Capture the cell that displays the provided text and extract its [x, y] central coordinate. 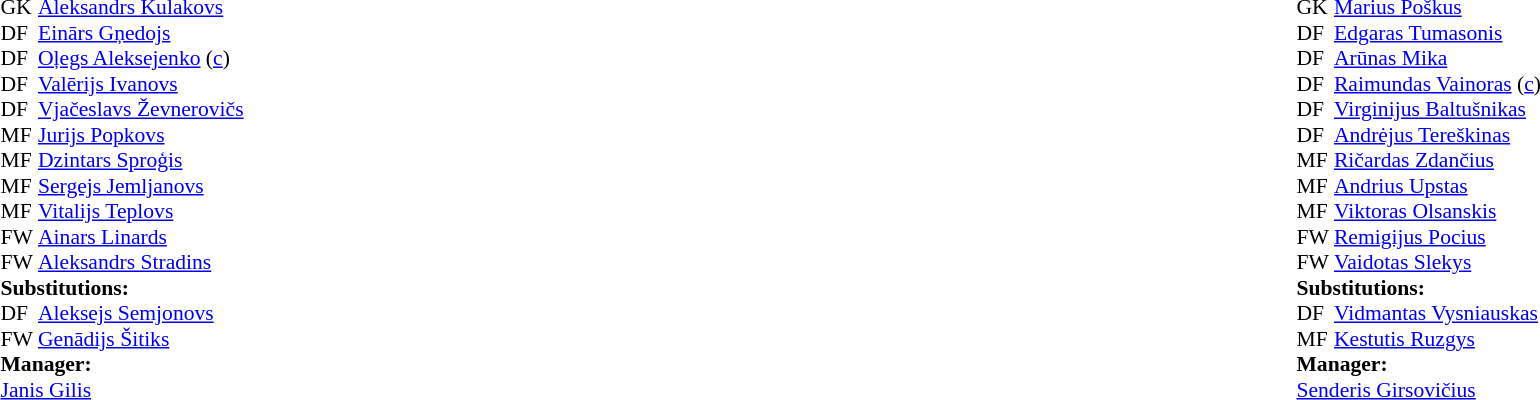
Dzintars Sproģis [141, 161]
Einārs Gņedojs [141, 33]
Aleksandrs Stradins [141, 263]
Ainars Linards [141, 237]
Valērijs Ivanovs [141, 84]
Vitalijs Teplovs [141, 211]
Oļegs Aleksejenko (c) [141, 59]
Jurijs Popkovs [141, 135]
Substitutions: [122, 288]
Aleksejs Semjonovs [141, 313]
Genādijs Šitiks [141, 339]
Manager: [122, 365]
Sergejs Jemljanovs [141, 186]
Vjačeslavs Ževnerovičs [141, 109]
